Search for the cell housing the specified text and yield its (x, y) center coordinate. 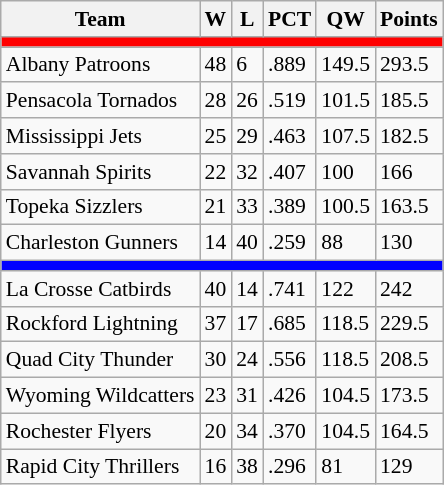
81 (346, 467)
20 (216, 431)
100.5 (346, 207)
Savannah Spirits (100, 172)
Rapid City Thrillers (100, 467)
229.5 (409, 324)
130 (409, 243)
Topeka Sizzlers (100, 207)
.519 (290, 101)
.741 (290, 289)
Rockford Lightning (100, 324)
101.5 (346, 101)
L (247, 19)
17 (247, 324)
38 (247, 467)
.556 (290, 360)
32 (247, 172)
208.5 (409, 360)
Team (100, 19)
QW (346, 19)
.889 (290, 65)
33 (247, 207)
.463 (290, 136)
.370 (290, 431)
.259 (290, 243)
25 (216, 136)
242 (409, 289)
16 (216, 467)
Mississippi Jets (100, 136)
21 (216, 207)
Albany Patroons (100, 65)
.296 (290, 467)
Rochester Flyers (100, 431)
23 (216, 396)
166 (409, 172)
182.5 (409, 136)
22 (216, 172)
.389 (290, 207)
37 (216, 324)
.407 (290, 172)
173.5 (409, 396)
31 (247, 396)
Points (409, 19)
30 (216, 360)
29 (247, 136)
La Crosse Catbirds (100, 289)
6 (247, 65)
88 (346, 243)
Charleston Gunners (100, 243)
122 (346, 289)
129 (409, 467)
293.5 (409, 65)
163.5 (409, 207)
164.5 (409, 431)
.426 (290, 396)
.685 (290, 324)
149.5 (346, 65)
W (216, 19)
26 (247, 101)
Wyoming Wildcatters (100, 396)
48 (216, 65)
28 (216, 101)
34 (247, 431)
185.5 (409, 101)
PCT (290, 19)
107.5 (346, 136)
Quad City Thunder (100, 360)
Pensacola Tornados (100, 101)
100 (346, 172)
24 (247, 360)
